Extract the (x, y) coordinate from the center of the cell holding the provided text.  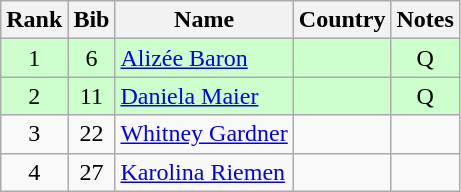
4 (34, 172)
Bib (92, 20)
Country (342, 20)
3 (34, 134)
22 (92, 134)
Alizée Baron (204, 58)
Name (204, 20)
Daniela Maier (204, 96)
6 (92, 58)
11 (92, 96)
Karolina Riemen (204, 172)
Rank (34, 20)
1 (34, 58)
Whitney Gardner (204, 134)
2 (34, 96)
Notes (425, 20)
27 (92, 172)
